Identify which cell holds the provided text, then report its [X, Y] central coordinate. 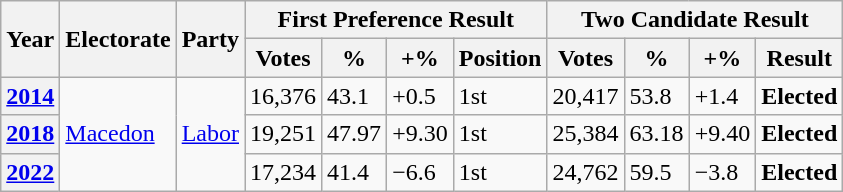
+1.4 [722, 96]
19,251 [284, 134]
Electorate [118, 39]
Two Candidate Result [695, 20]
+9.30 [420, 134]
−6.6 [420, 172]
59.5 [656, 172]
2022 [30, 172]
Result [800, 58]
24,762 [586, 172]
41.4 [354, 172]
Party [210, 39]
−3.8 [722, 172]
First Preference Result [396, 20]
16,376 [284, 96]
Macedon [118, 134]
43.1 [354, 96]
Labor [210, 134]
+9.40 [722, 134]
53.8 [656, 96]
63.18 [656, 134]
+0.5 [420, 96]
25,384 [586, 134]
20,417 [586, 96]
47.97 [354, 134]
2018 [30, 134]
17,234 [284, 172]
Year [30, 39]
Position [500, 58]
2014 [30, 96]
